Determine the (X, Y) coordinate at the center of the cell enclosing the given text.  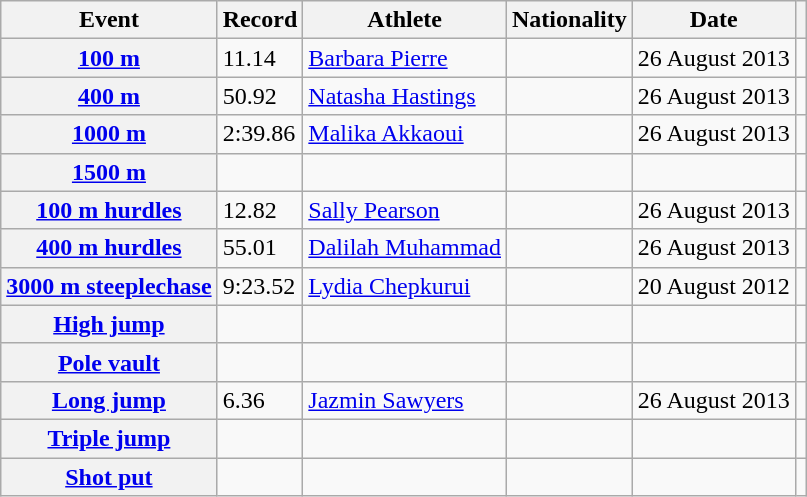
100 m hurdles (109, 210)
Long jump (109, 400)
Lydia Chepkurui (405, 286)
High jump (109, 324)
Nationality (570, 20)
Triple jump (109, 438)
Pole vault (109, 362)
400 m hurdles (109, 248)
Athlete (405, 20)
1000 m (109, 134)
3000 m steeplechase (109, 286)
20 August 2012 (714, 286)
Barbara Pierre (405, 58)
400 m (109, 96)
9:23.52 (260, 286)
55.01 (260, 248)
12.82 (260, 210)
2:39.86 (260, 134)
11.14 (260, 58)
1500 m (109, 172)
Jazmin Sawyers (405, 400)
6.36 (260, 400)
Date (714, 20)
Sally Pearson (405, 210)
Natasha Hastings (405, 96)
Shot put (109, 477)
50.92 (260, 96)
100 m (109, 58)
Malika Akkaoui (405, 134)
Dalilah Muhammad (405, 248)
Record (260, 20)
Event (109, 20)
